For the text-containing cell, return its midpoint in (x, y) coordinate format. 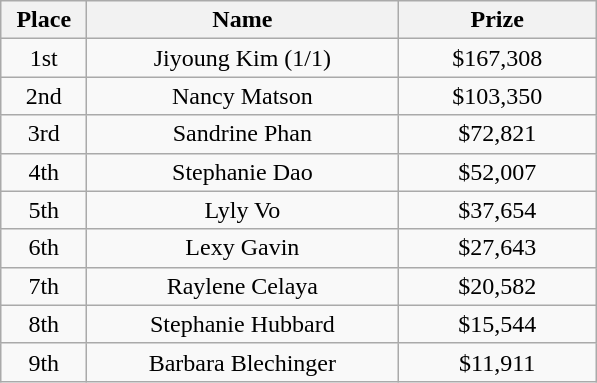
9th (44, 362)
Sandrine Phan (242, 134)
$15,544 (498, 324)
Barbara Blechinger (242, 362)
$72,821 (498, 134)
Nancy Matson (242, 96)
$103,350 (498, 96)
Jiyoung Kim (1/1) (242, 58)
8th (44, 324)
7th (44, 286)
Stephanie Dao (242, 172)
Raylene Celaya (242, 286)
Stephanie Hubbard (242, 324)
Lyly Vo (242, 210)
4th (44, 172)
$27,643 (498, 248)
3rd (44, 134)
Place (44, 20)
Name (242, 20)
$20,582 (498, 286)
2nd (44, 96)
Prize (498, 20)
Lexy Gavin (242, 248)
$167,308 (498, 58)
$37,654 (498, 210)
$52,007 (498, 172)
6th (44, 248)
5th (44, 210)
1st (44, 58)
$11,911 (498, 362)
